Provide the [x, y] coordinate of the cell's center where the given text is located.  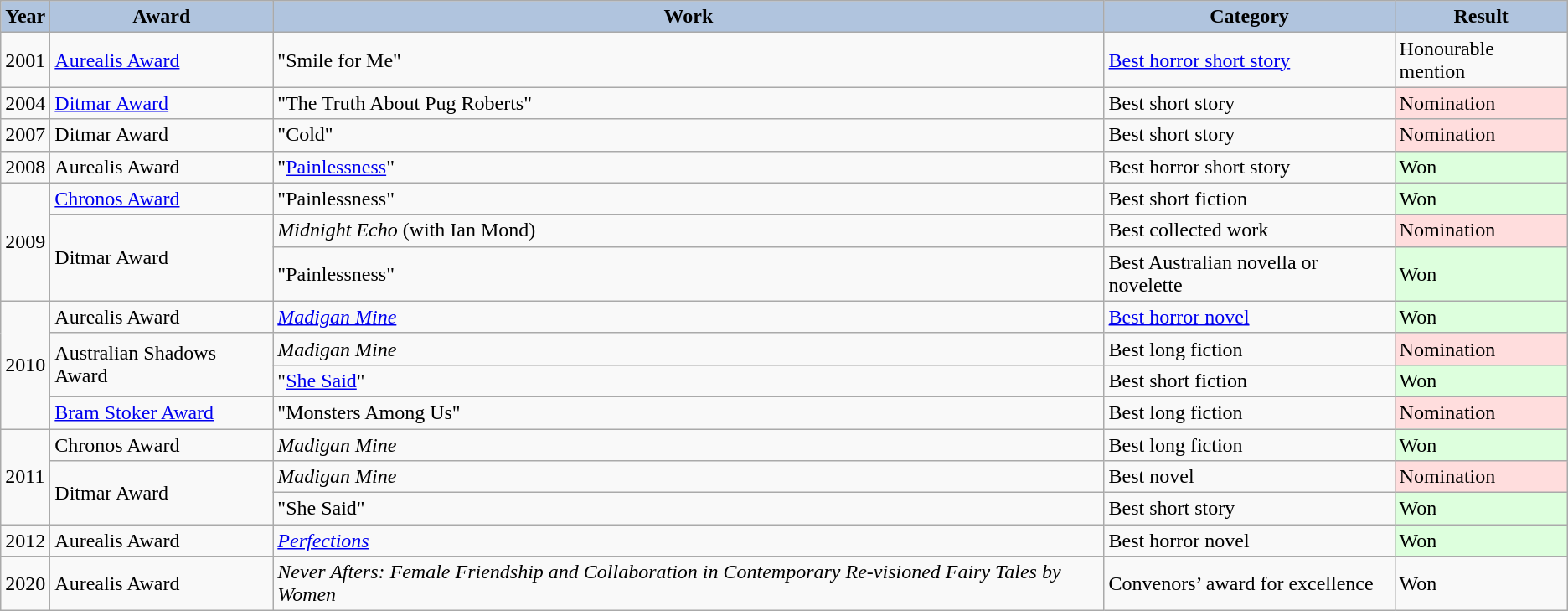
2007 [25, 135]
2008 [25, 167]
2010 [25, 365]
"Monsters Among Us" [689, 412]
Honourable mention [1481, 60]
Australian Shadows Award [162, 365]
Best Australian novella or novelette [1250, 273]
Category [1250, 17]
"Cold" [689, 135]
Best collected work [1250, 230]
"The Truth About Pug Roberts" [689, 103]
2001 [25, 60]
Bram Stoker Award [162, 412]
Award [162, 17]
2011 [25, 477]
2012 [25, 541]
Best novel [1250, 477]
Convenors’ award for excellence [1250, 583]
Year [25, 17]
Work [689, 17]
Never Afters: Female Friendship and Collaboration in Contemporary Re-visioned Fairy Tales by Women [689, 583]
Result [1481, 17]
Midnight Echo (with Ian Mond) [689, 230]
2020 [25, 583]
"Smile for Me" [689, 60]
2009 [25, 241]
2004 [25, 103]
Perfections [689, 541]
